Return the [X, Y] coordinate for the center point of the cell that contains the specified text.  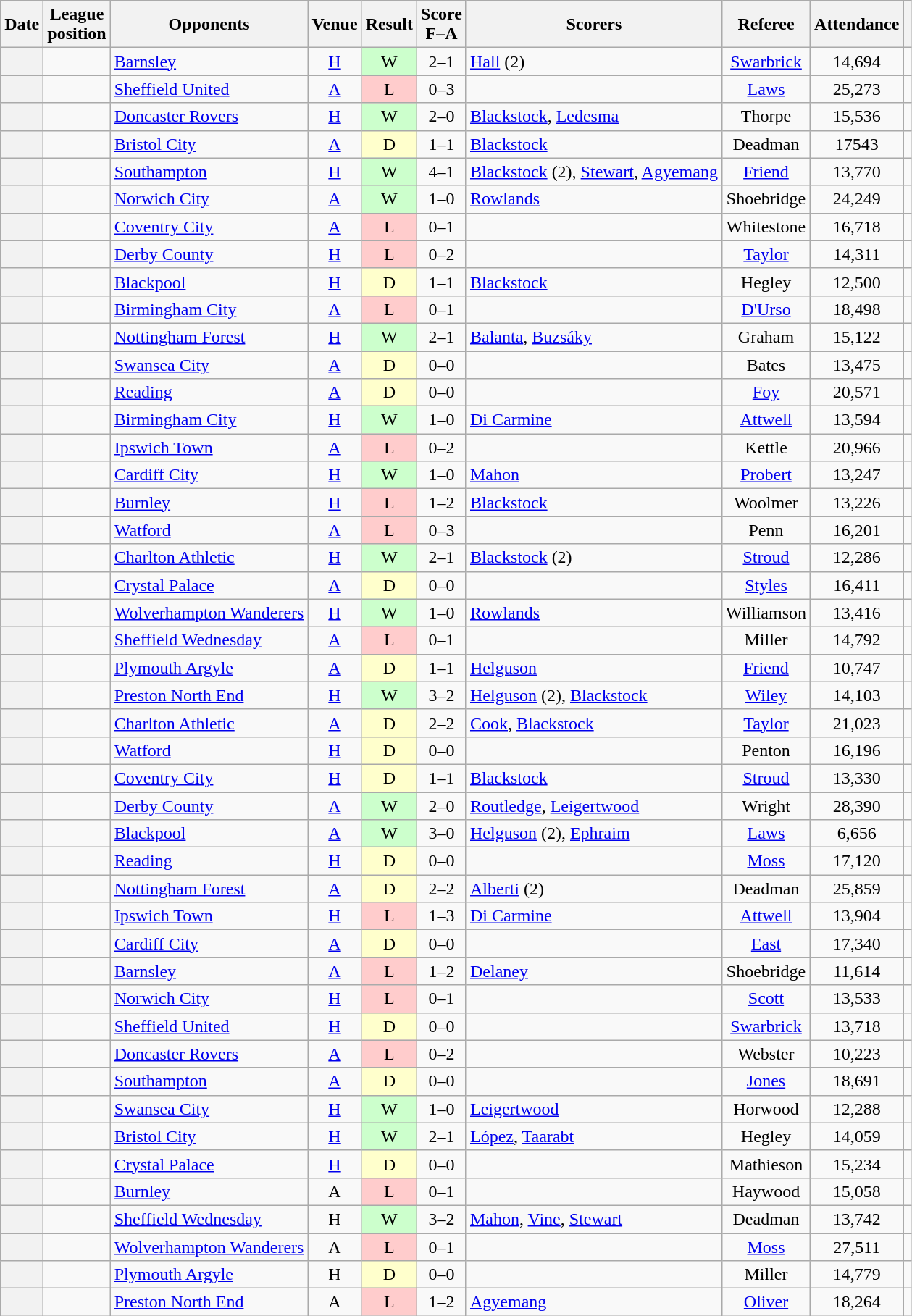
Leigertwood [594, 1109]
20,966 [857, 448]
21,023 [857, 723]
Referee [766, 25]
Kettle [766, 448]
Wiley [766, 695]
Scorers [594, 25]
Penton [766, 750]
Oliver [766, 1302]
15,234 [857, 1164]
1–3 [442, 916]
ScoreF–A [442, 25]
Bates [766, 364]
Styles [766, 585]
10,223 [857, 1054]
Helguson [594, 668]
6,656 [857, 834]
Blackstock (2) [594, 558]
16,718 [857, 227]
Blackstock, Ledesma [594, 117]
14,311 [857, 254]
Mathieson [766, 1164]
12,288 [857, 1109]
25,859 [857, 889]
Blackstock (2), Stewart, Agyemang [594, 172]
14,059 [857, 1136]
Woolmer [766, 503]
16,196 [857, 750]
18,691 [857, 1081]
16,201 [857, 530]
Balanta, Buzsáky [594, 337]
Thorpe [766, 117]
13,533 [857, 999]
13,226 [857, 503]
Routledge, Leigertwood [594, 806]
17,120 [857, 861]
Helguson (2), Blackstock [594, 695]
Haywood [766, 1191]
Foy [766, 393]
Wright [766, 806]
Venue [335, 25]
Penn [766, 530]
13,247 [857, 475]
28,390 [857, 806]
18,264 [857, 1302]
17543 [857, 144]
13,770 [857, 172]
3–0 [442, 834]
Webster [766, 1054]
Mahon, Vine, Stewart [594, 1219]
24,249 [857, 199]
D'Urso [766, 309]
15,122 [857, 337]
17,340 [857, 944]
13,475 [857, 364]
Mahon [594, 475]
Probert [766, 475]
13,416 [857, 613]
14,694 [857, 62]
Date [22, 25]
16,411 [857, 585]
12,286 [857, 558]
Leagueposition [77, 25]
Whitestone [766, 227]
Graham [766, 337]
Result [389, 25]
López, Taarabt [594, 1136]
Cook, Blackstock [594, 723]
13,330 [857, 778]
Alberti (2) [594, 889]
Jones [766, 1081]
11,614 [857, 971]
14,792 [857, 640]
13,718 [857, 1026]
Attendance [857, 25]
15,058 [857, 1191]
15,536 [857, 117]
14,103 [857, 695]
27,511 [857, 1246]
18,498 [857, 309]
Delaney [594, 971]
Hall (2) [594, 62]
4–1 [442, 172]
Helguson (2), Ephraim [594, 834]
Scott [766, 999]
Agyemang [594, 1302]
25,273 [857, 89]
12,500 [857, 282]
13,904 [857, 916]
14,779 [857, 1275]
20,571 [857, 393]
10,747 [857, 668]
13,594 [857, 420]
Williamson [766, 613]
Opponents [209, 25]
East [766, 944]
13,742 [857, 1219]
Horwood [766, 1109]
